Locate the cell with the specified text and output its (x, y) center coordinate. 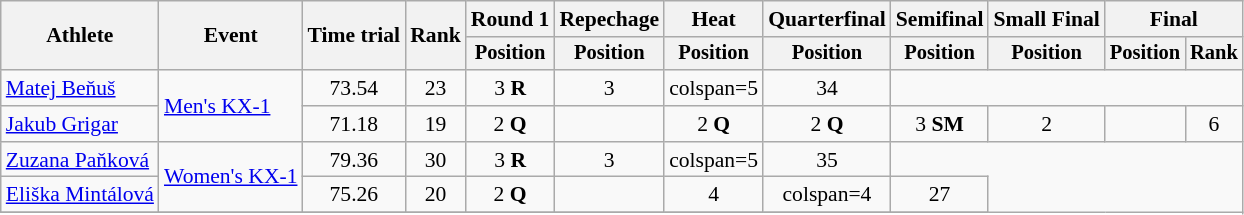
Women's KX-1 (231, 178)
75.26 (354, 195)
79.36 (354, 160)
2 (1046, 124)
23 (436, 88)
30 (436, 160)
6 (1214, 124)
Small Final (1046, 19)
Round 1 (510, 19)
colspan=4 (827, 195)
34 (827, 88)
20 (436, 195)
19 (436, 124)
Repechage (609, 19)
Final (1174, 19)
Quarterfinal (827, 19)
Jakub Grigar (80, 124)
71.18 (354, 124)
27 (940, 195)
Zuzana Paňková (80, 160)
Semifinal (940, 19)
Heat (714, 19)
Eliška Mintálová (80, 195)
Time trial (354, 36)
Matej Beňuš (80, 88)
Event (231, 36)
Athlete (80, 36)
73.54 (354, 88)
Men's KX-1 (231, 106)
35 (827, 160)
3 SM (940, 124)
4 (714, 195)
